Search for the cell housing the specified text and yield its [X, Y] center coordinate. 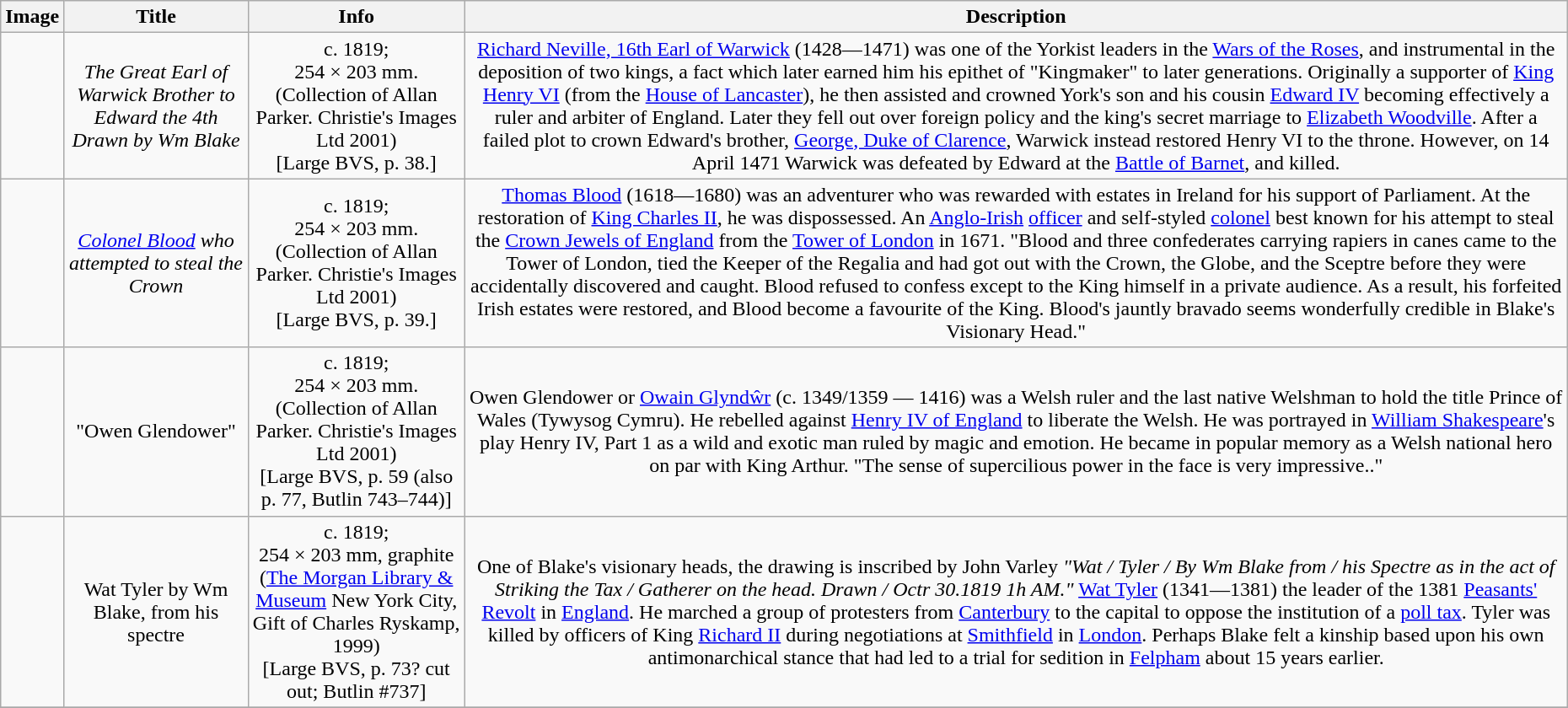
Description [1016, 17]
Image [32, 17]
c. 1819; 254 × 203 mm, graphite (The Morgan Library & Museum New York City, Gift of Charles Ryskamp, 1999) [Large BVS, p. 73? cut out; Butlin #737] [356, 612]
c. 1819; 254 × 203 mm. (Collection of Allan Parker. Christie's Images Ltd 2001) [Large BVS, p. 59 (also p. 77, Butlin 743–744)] [356, 432]
Info [356, 17]
Title [156, 17]
The Great Earl of Warwick Brother to Edward the 4th Drawn by Wm Blake [156, 106]
Wat Tyler by Wm Blake, from his spectre [156, 612]
c. 1819; 254 × 203 mm. (Collection of Allan Parker. Christie's Images Ltd 2001) [Large BVS, p. 39.] [356, 263]
"Owen Glendower" [156, 432]
Colonel Blood who attempted to steal the Crown [156, 263]
c. 1819; 254 × 203 mm. (Collection of Allan Parker. Christie's Images Ltd 2001) [Large BVS, p. 38.] [356, 106]
